Determine the (X, Y) coordinate at the center of the cell enclosing the given text.  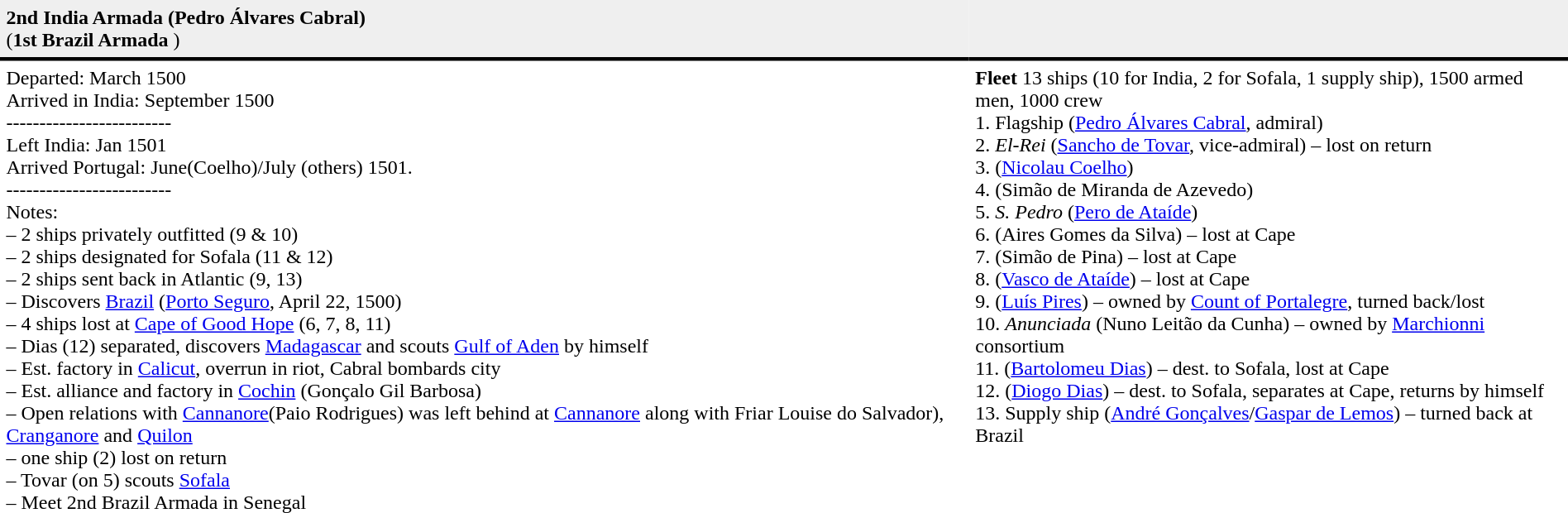
2nd India Armada (Pedro Álvares Cabral) (1st Brazil Armada ) (485, 30)
